Return (x, y) of the center of cell containing provided text 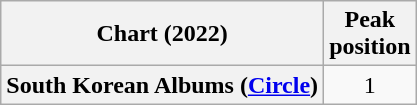
1 (370, 85)
Peakposition (370, 34)
South Korean Albums (Circle) (162, 85)
Chart (2022) (162, 34)
